Return (x, y) of the center of cell containing provided text 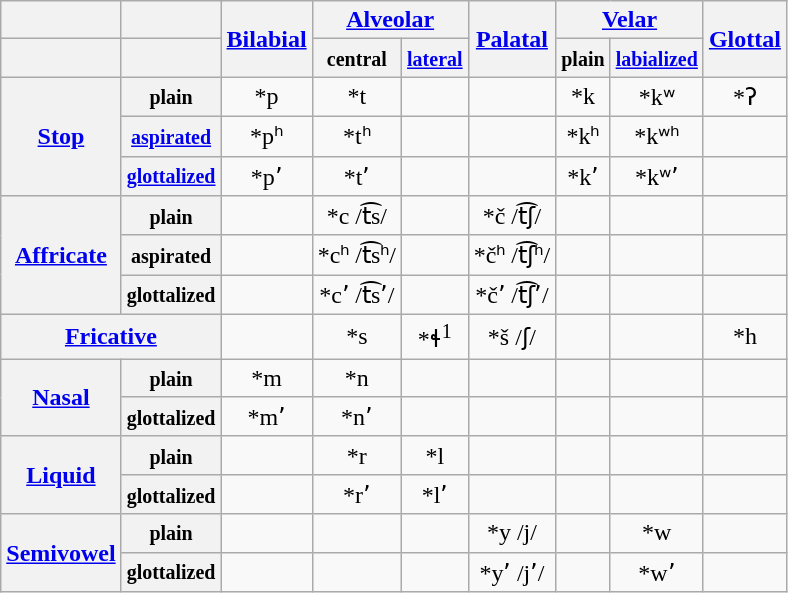
*ɬ1 (436, 336)
*kʰ (583, 136)
Palatal (512, 39)
*čʼ /t͡ʃʼ/ (512, 295)
*cʼ /t͡sʼ/ (356, 295)
*cʰ /t͡sʰ/ (356, 255)
*rʼ (356, 494)
*c /t͡s/ (356, 216)
Glottal (744, 39)
*kʷʼ (656, 176)
*tʰ (356, 136)
*t (356, 97)
*w (656, 533)
*pʰ (266, 136)
*wʼ (656, 572)
*pʼ (266, 176)
Liquid (61, 475)
*l (436, 455)
*s (356, 336)
*yʼ /jʼ/ (512, 572)
labialized (656, 58)
Semivowel (61, 553)
*čʰ /t͡ʃʰ/ (512, 255)
Affricate (61, 256)
*nʼ (356, 417)
central (356, 58)
*k (583, 97)
*tʼ (356, 176)
*kʼ (583, 176)
Fricative (111, 336)
*mʼ (266, 417)
*kʷ (656, 97)
*š /ʃ/ (512, 336)
*lʼ (436, 494)
Nasal (61, 398)
*p (266, 97)
*ʔ (744, 97)
*n (356, 378)
*h (744, 336)
*kʷʰ (656, 136)
*y /j/ (512, 533)
*č /t͡ʃ/ (512, 216)
Bilabial (266, 39)
lateral (436, 58)
Stop (61, 136)
Velar (630, 20)
*m (266, 378)
Alveolar (390, 20)
*r (356, 455)
